Capture the cell that displays the provided text and extract its [X, Y] central coordinate. 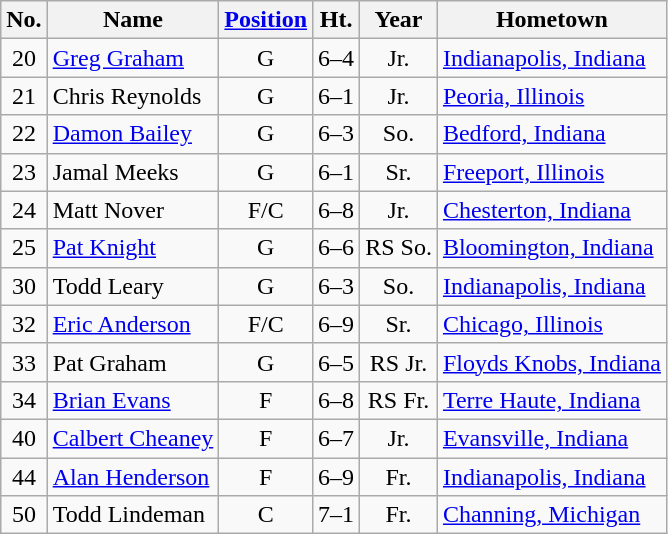
Bloomington, Indiana [552, 248]
Greg Graham [133, 58]
Damon Bailey [133, 134]
Eric Anderson [133, 324]
33 [24, 362]
Peoria, Illinois [552, 96]
23 [24, 172]
Terre Haute, Indiana [552, 400]
Ht. [336, 20]
7–1 [336, 515]
Evansville, Indiana [552, 438]
Floyds Knobs, Indiana [552, 362]
Position [266, 20]
6–4 [336, 58]
25 [24, 248]
Todd Leary [133, 286]
Chris Reynolds [133, 96]
40 [24, 438]
32 [24, 324]
30 [24, 286]
21 [24, 96]
Brian Evans [133, 400]
C [266, 515]
20 [24, 58]
24 [24, 210]
Pat Graham [133, 362]
Chesterton, Indiana [552, 210]
6–5 [336, 362]
RS Fr. [399, 400]
Hometown [552, 20]
Year [399, 20]
50 [24, 515]
Alan Henderson [133, 477]
Chicago, Illinois [552, 324]
Bedford, Indiana [552, 134]
Calbert Cheaney [133, 438]
6–6 [336, 248]
Jamal Meeks [133, 172]
22 [24, 134]
Pat Knight [133, 248]
Name [133, 20]
Channing, Michigan [552, 515]
44 [24, 477]
Todd Lindeman [133, 515]
No. [24, 20]
Freeport, Illinois [552, 172]
RS So. [399, 248]
Matt Nover [133, 210]
34 [24, 400]
6–7 [336, 438]
RS Jr. [399, 362]
